Scan for the cell matching the given text and deliver its [X, Y] coordinate at center. 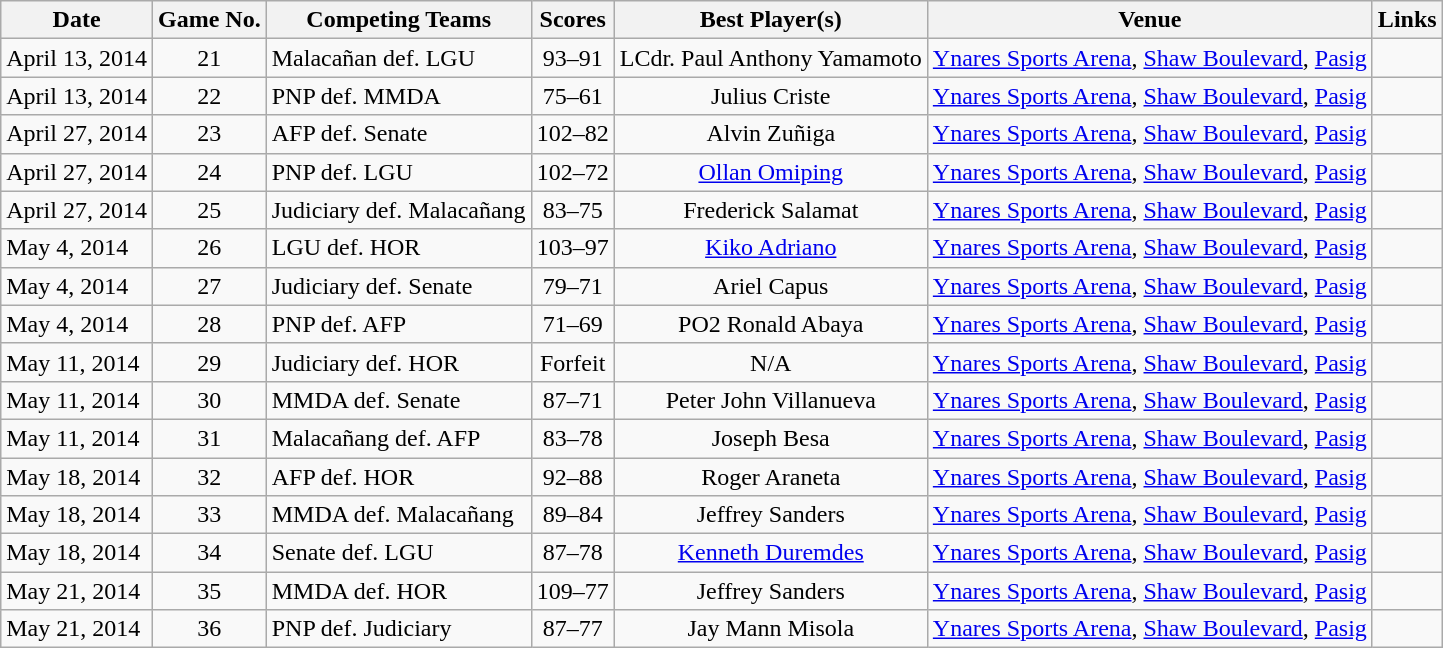
Kenneth Duremdes [770, 553]
Roger Araneta [770, 477]
23 [209, 134]
Ollan Omiping [770, 172]
Forfeit [572, 362]
N/A [770, 362]
36 [209, 629]
93–91 [572, 58]
PO2 Ronald Abaya [770, 324]
83–78 [572, 438]
Judiciary def. Senate [398, 286]
27 [209, 286]
Venue [1150, 20]
87–78 [572, 553]
MMDA def. Malacañang [398, 515]
PNP def. MMDA [398, 96]
Senate def. LGU [398, 553]
87–77 [572, 629]
LGU def. HOR [398, 248]
25 [209, 210]
LCdr. Paul Anthony Yamamoto [770, 58]
109–77 [572, 591]
28 [209, 324]
32 [209, 477]
PNP def. Judiciary [398, 629]
MMDA def. Senate [398, 400]
PNP def. LGU [398, 172]
29 [209, 362]
Frederick Salamat [770, 210]
89–84 [572, 515]
Ariel Capus [770, 286]
79–71 [572, 286]
MMDA def. HOR [398, 591]
Links [1407, 20]
34 [209, 553]
102–82 [572, 134]
71–69 [572, 324]
21 [209, 58]
Alvin Zuñiga [770, 134]
26 [209, 248]
Kiko Adriano [770, 248]
24 [209, 172]
83–75 [572, 210]
102–72 [572, 172]
Scores [572, 20]
Judiciary def. HOR [398, 362]
Jay Mann Misola [770, 629]
Malacañang def. AFP [398, 438]
Joseph Besa [770, 438]
Best Player(s) [770, 20]
AFP def. HOR [398, 477]
AFP def. Senate [398, 134]
35 [209, 591]
Date [77, 20]
22 [209, 96]
92–88 [572, 477]
Game No. [209, 20]
Julius Criste [770, 96]
Peter John Villanueva [770, 400]
Competing Teams [398, 20]
87–71 [572, 400]
Malacañan def. LGU [398, 58]
75–61 [572, 96]
PNP def. AFP [398, 324]
Judiciary def. Malacañang [398, 210]
103–97 [572, 248]
30 [209, 400]
33 [209, 515]
31 [209, 438]
